Search for the cell housing the specified text and yield its [X, Y] center coordinate. 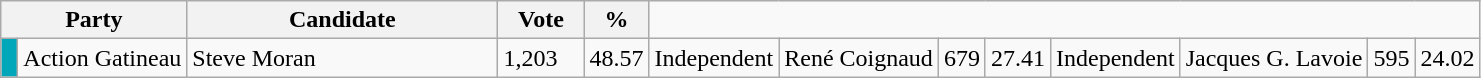
Vote [541, 20]
Action Gatineau [102, 58]
48.57 [616, 58]
1,203 [541, 58]
Jacques G. Lavoie [1274, 58]
Candidate [342, 20]
Party [94, 20]
% [616, 20]
27.41 [1018, 58]
Steve Moran [342, 58]
24.02 [1448, 58]
679 [962, 58]
595 [1392, 58]
René Coignaud [859, 58]
